Locate the cell with the specified text and output its (X, Y) center coordinate. 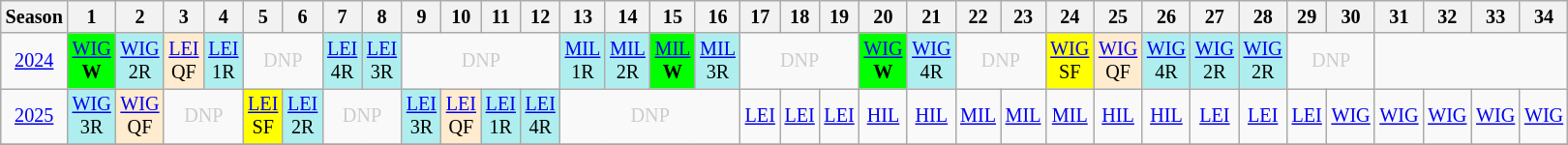
18 (799, 17)
8 (381, 17)
31 (1399, 17)
28 (1263, 17)
21 (931, 17)
29 (1307, 17)
11 (501, 17)
LEI2R (302, 117)
MIL3R (718, 61)
33 (1495, 17)
2025 (35, 117)
14 (627, 17)
WIGSF (1070, 61)
30 (1351, 17)
WIG3R (92, 117)
34 (1544, 17)
2024 (35, 61)
16 (718, 17)
4 (223, 17)
32 (1447, 17)
2 (140, 17)
Season (35, 17)
7 (343, 17)
13 (583, 17)
25 (1118, 17)
24 (1070, 17)
19 (840, 17)
5 (263, 17)
3 (184, 17)
MIL2R (627, 61)
27 (1215, 17)
9 (422, 17)
LEISF (263, 117)
6 (302, 17)
22 (978, 17)
23 (1024, 17)
10 (461, 17)
12 (540, 17)
1 (92, 17)
17 (761, 17)
20 (884, 17)
15 (674, 17)
MIL1R (583, 61)
MILW (674, 61)
26 (1166, 17)
